Return the (x, y) coordinate for the center point of the cell that contains the specified text.  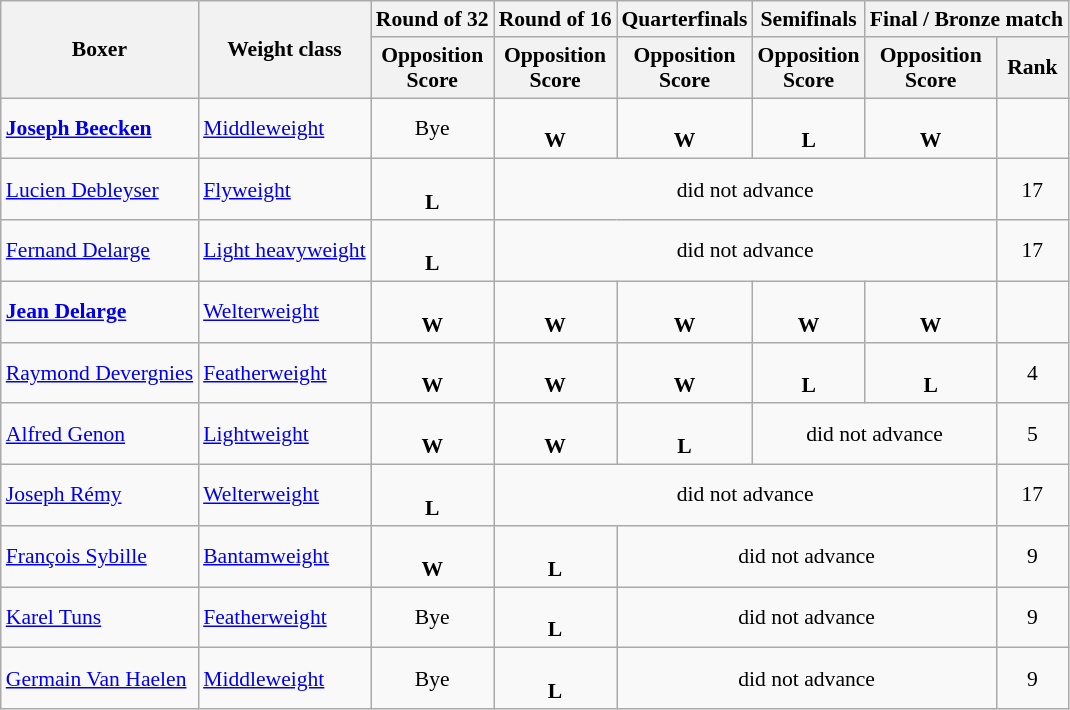
Germain Van Haelen (100, 678)
Round of 16 (556, 19)
Fernand Delarge (100, 250)
Lucien Debleyser (100, 190)
4 (1032, 372)
Karel Tuns (100, 618)
Light heavyweight (284, 250)
François Sybille (100, 556)
Weight class (284, 50)
Rank (1032, 68)
Final / Bronze match (966, 19)
Boxer (100, 50)
Flyweight (284, 190)
Alfred Genon (100, 434)
Joseph Rémy (100, 496)
Round of 32 (432, 19)
5 (1032, 434)
Jean Delarge (100, 312)
Bantamweight (284, 556)
Quarterfinals (684, 19)
Semifinals (809, 19)
Raymond Devergnies (100, 372)
Joseph Beecken (100, 128)
Lightweight (284, 434)
